From the cell containing the given text, extract its center point as [X, Y] coordinate. 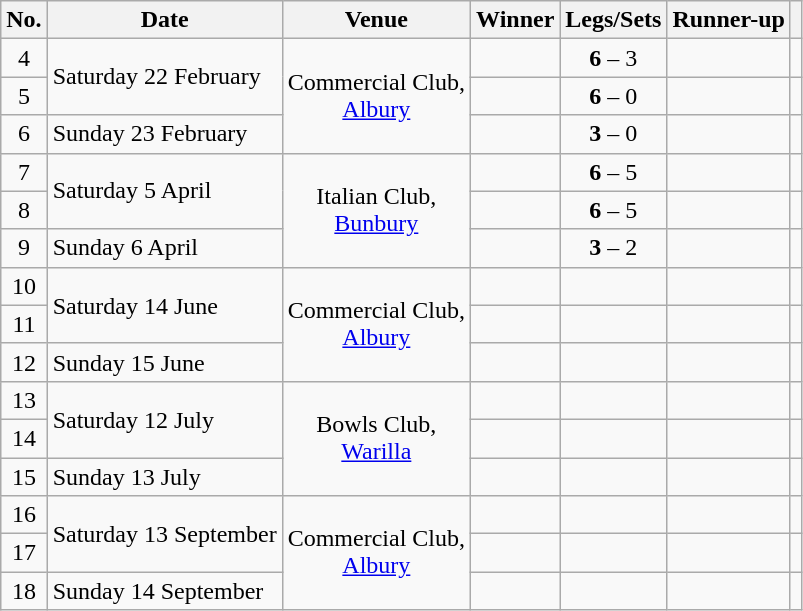
Bowls Club, Warilla [376, 438]
Saturday 13 September [164, 534]
11 [24, 324]
Runner-up [729, 20]
8 [24, 210]
6 – 0 [614, 96]
Saturday 12 July [164, 419]
Saturday 22 February [164, 77]
Sunday 13 July [164, 477]
No. [24, 20]
9 [24, 248]
Italian Club, Bunbury [376, 210]
Sunday 23 February [164, 134]
6 – 3 [614, 58]
15 [24, 477]
6 [24, 134]
4 [24, 58]
13 [24, 400]
14 [24, 438]
Sunday 15 June [164, 362]
Date [164, 20]
Sunday 6 April [164, 248]
Legs/Sets [614, 20]
7 [24, 172]
Venue [376, 20]
3 – 2 [614, 248]
16 [24, 515]
Saturday 14 June [164, 305]
17 [24, 553]
18 [24, 591]
Sunday 14 September [164, 591]
3 – 0 [614, 134]
12 [24, 362]
5 [24, 96]
Winner [516, 20]
10 [24, 286]
Saturday 5 April [164, 191]
